Identify which cell holds the provided text, then report its (X, Y) central coordinate. 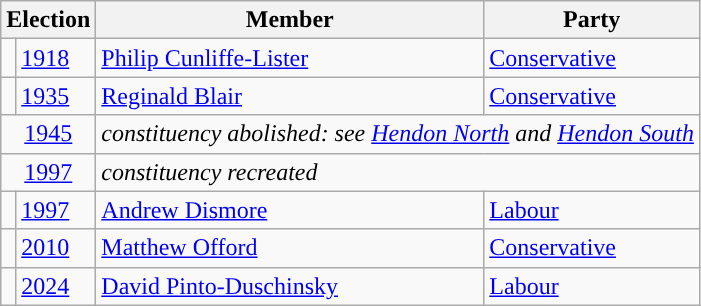
1918 (56, 58)
1945 (48, 134)
Party (592, 20)
Election (48, 20)
1935 (56, 96)
Reginald Blair (290, 96)
constituency abolished: see Hendon North and Hendon South (398, 134)
Matthew Offord (290, 248)
2024 (56, 286)
2010 (56, 248)
constituency recreated (398, 172)
Member (290, 20)
David Pinto-Duschinsky (290, 286)
Philip Cunliffe-Lister (290, 58)
Andrew Dismore (290, 210)
